Return the (x, y) coordinate for the center point of the cell that contains the specified text.  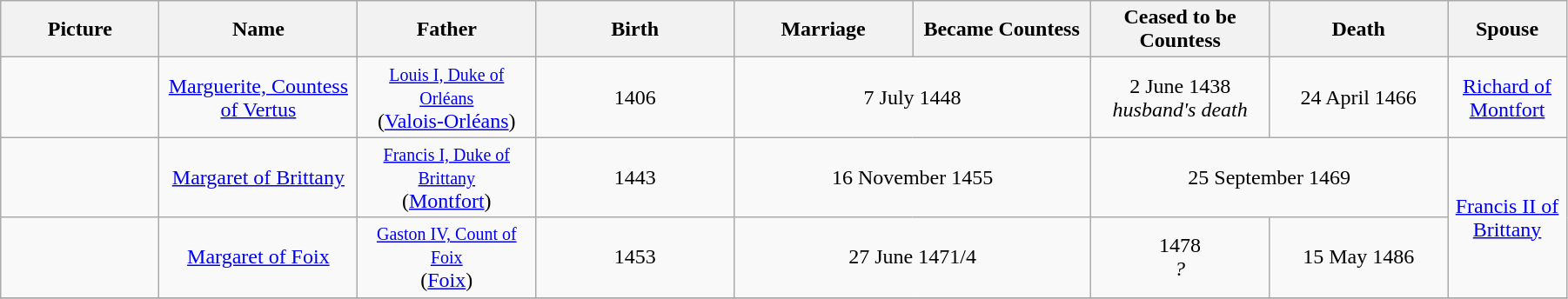
15 May 1486 (1359, 257)
2 June 1438husband's death (1180, 97)
Spouse (1507, 30)
Gaston IV, Count of Foix(Foix) (447, 257)
Ceased to be Countess (1180, 30)
Marriage (823, 30)
Name (258, 30)
Father (447, 30)
Became Countess (1002, 30)
Richard of Montfort (1507, 97)
Margaret of Brittany (258, 177)
1443 (635, 177)
7 July 1448 (913, 97)
Death (1359, 30)
Louis I, Duke of Orléans(Valois-Orléans) (447, 97)
1478? (1180, 257)
16 November 1455 (913, 177)
Birth (635, 30)
Francis I, Duke of Brittany(Montfort) (447, 177)
24 April 1466 (1359, 97)
Marguerite, Countess of Vertus (258, 97)
Margaret of Foix (258, 257)
Francis II of Brittany (1507, 217)
Picture (80, 30)
25 September 1469 (1270, 177)
27 June 1471/4 (913, 257)
1406 (635, 97)
1453 (635, 257)
